From the cell containing the given text, extract its center point as [x, y] coordinate. 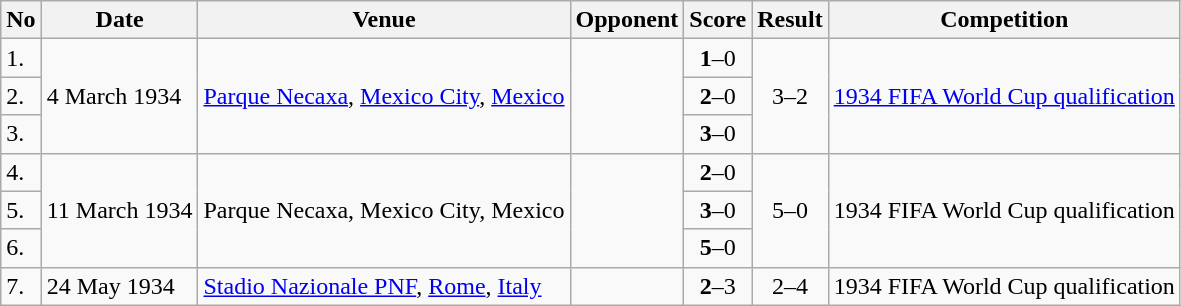
Result [790, 20]
Competition [1004, 20]
2–4 [790, 286]
1–0 [718, 58]
Score [718, 20]
11 March 1934 [120, 210]
2–3 [718, 286]
7. [21, 286]
Opponent [627, 20]
4 March 1934 [120, 96]
4. [21, 172]
1. [21, 58]
Date [120, 20]
24 May 1934 [120, 286]
No [21, 20]
3. [21, 134]
Venue [384, 20]
3–2 [790, 96]
2. [21, 96]
6. [21, 248]
5. [21, 210]
Stadio Nazionale PNF, Rome, Italy [384, 286]
